Provide the [X, Y] coordinate of the cell's center where the given text is located.  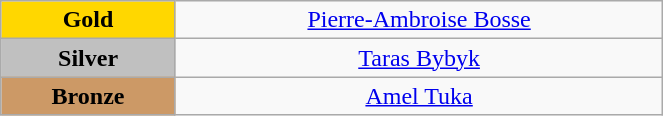
Amel Tuka [418, 96]
Pierre-Ambroise Bosse [418, 20]
Gold [88, 20]
Bronze [88, 96]
Silver [88, 58]
Taras Bybyk [418, 58]
